For the text-containing cell, return its midpoint in [x, y] coordinate format. 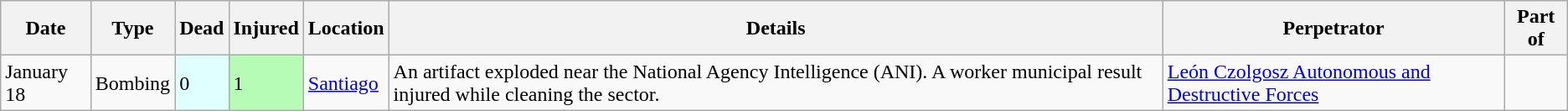
Type [132, 29]
Details [776, 29]
0 [202, 82]
Dead [202, 29]
1 [266, 82]
January 18 [45, 82]
An artifact exploded near the National Agency Intelligence (ANI). A worker municipal result injured while cleaning the sector. [776, 82]
Injured [266, 29]
Part of [1536, 29]
Perpetrator [1333, 29]
Location [346, 29]
Santiago [346, 82]
León Czolgosz Autonomous and Destructive Forces [1333, 82]
Bombing [132, 82]
Date [45, 29]
